For the text-containing cell, return its midpoint in (X, Y) coordinate format. 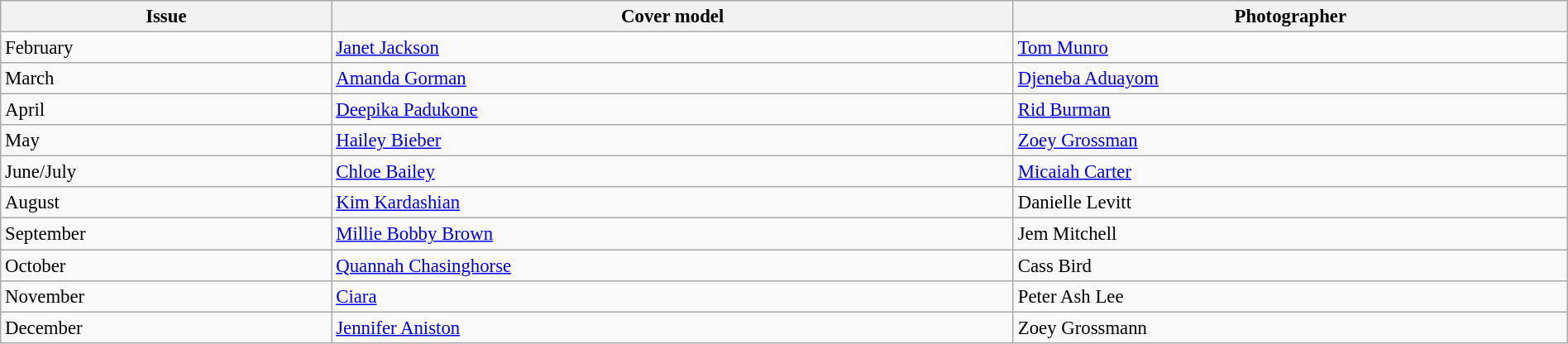
Issue (166, 17)
Kim Kardashian (673, 203)
Djeneba Aduayom (1290, 79)
Hailey Bieber (673, 141)
Cover model (673, 17)
Zoey Grossmann (1290, 327)
Chloe Bailey (673, 172)
Peter Ash Lee (1290, 296)
February (166, 48)
Ciara (673, 296)
March (166, 79)
April (166, 110)
August (166, 203)
Janet Jackson (673, 48)
September (166, 234)
Millie Bobby Brown (673, 234)
November (166, 296)
October (166, 265)
December (166, 327)
Deepika Padukone (673, 110)
Tom Munro (1290, 48)
June/July (166, 172)
Rid Burman (1290, 110)
Amanda Gorman (673, 79)
Jennifer Aniston (673, 327)
Photographer (1290, 17)
Quannah Chasinghorse (673, 265)
Jem Mitchell (1290, 234)
Danielle Levitt (1290, 203)
Cass Bird (1290, 265)
Zoey Grossman (1290, 141)
May (166, 141)
Micaiah Carter (1290, 172)
